Pinpoint the cell where the given text exists, returning its [X, Y] midpoint coordinate. 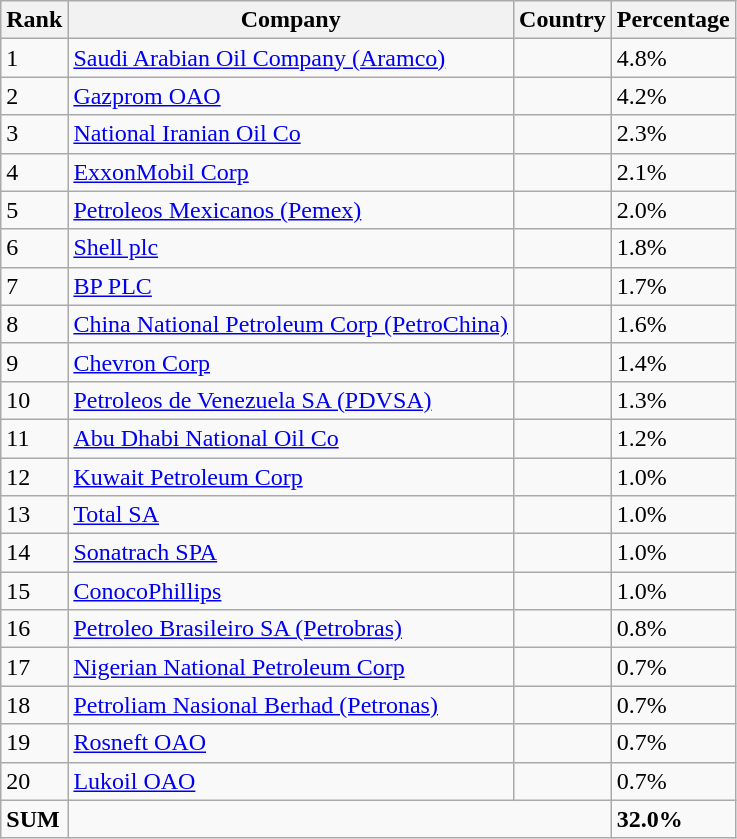
Saudi Arabian Oil Company (Aramco) [291, 58]
Petroleo Brasileiro SA (Petrobras) [291, 629]
6 [34, 248]
Petroliam Nasional Berhad (Petronas) [291, 705]
Percentage [673, 20]
Petroleos Mexicanos (Pemex) [291, 210]
BP PLC [291, 286]
2.3% [673, 134]
8 [34, 324]
Rosneft OAO [291, 743]
1.8% [673, 248]
0.8% [673, 629]
4.2% [673, 96]
2.1% [673, 172]
14 [34, 553]
Company [291, 20]
Abu Dhabi National Oil Co [291, 438]
2 [34, 96]
Country [563, 20]
Nigerian National Petroleum Corp [291, 667]
10 [34, 400]
11 [34, 438]
3 [34, 134]
15 [34, 591]
Lukoil OAO [291, 781]
16 [34, 629]
13 [34, 515]
9 [34, 362]
Shell plc [291, 248]
7 [34, 286]
5 [34, 210]
National Iranian Oil Co [291, 134]
4.8% [673, 58]
12 [34, 477]
Chevron Corp [291, 362]
1.7% [673, 286]
1.3% [673, 400]
20 [34, 781]
4 [34, 172]
Total SA [291, 515]
32.0% [673, 819]
ExxonMobil Corp [291, 172]
Kuwait Petroleum Corp [291, 477]
1 [34, 58]
SUM [34, 819]
19 [34, 743]
2.0% [673, 210]
1.2% [673, 438]
Rank [34, 20]
Petroleos de Venezuela SA (PDVSA) [291, 400]
Sonatrach SPA [291, 553]
China National Petroleum Corp (PetroChina) [291, 324]
1.4% [673, 362]
Gazprom OAO [291, 96]
17 [34, 667]
ConocoPhillips [291, 591]
1.6% [673, 324]
18 [34, 705]
